Locate the cell with the specified text and output its [X, Y] center coordinate. 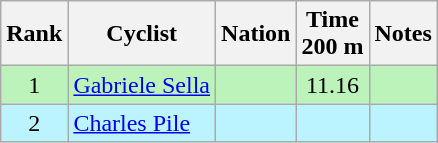
11.16 [332, 85]
Cyclist [142, 34]
Rank [34, 34]
1 [34, 85]
Time200 m [332, 34]
Charles Pile [142, 123]
Gabriele Sella [142, 85]
2 [34, 123]
Notes [403, 34]
Nation [256, 34]
